Output the [x, y] coordinate of the center of the cell containing the given text.  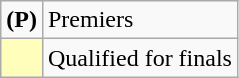
Premiers [140, 20]
(P) [22, 20]
Qualified for finals [140, 58]
